Find where the given text appears and provide that cell's center as (X, Y) coordinate. 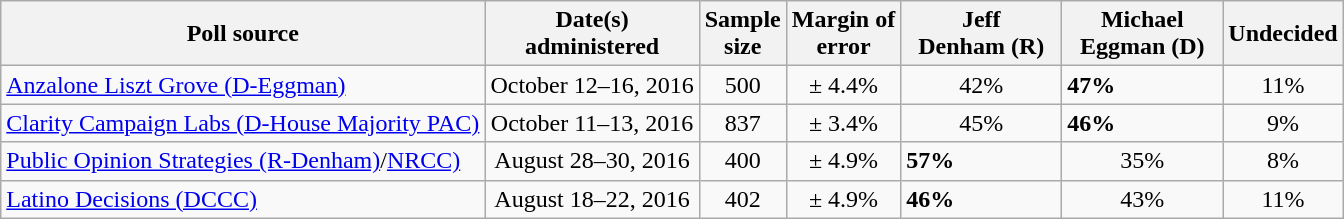
45% (982, 123)
Clarity Campaign Labs (D-House Majority PAC) (243, 123)
Margin oferror (843, 34)
MichaelEggman (D) (1142, 34)
500 (742, 85)
400 (742, 161)
9% (1283, 123)
August 28–30, 2016 (592, 161)
Poll source (243, 34)
Undecided (1283, 34)
43% (1142, 199)
42% (982, 85)
October 11–13, 2016 (592, 123)
Date(s)administered (592, 34)
Anzalone Liszt Grove (D-Eggman) (243, 85)
August 18–22, 2016 (592, 199)
± 4.4% (843, 85)
Public Opinion Strategies (R-Denham)/NRCC) (243, 161)
35% (1142, 161)
47% (1142, 85)
JeffDenham (R) (982, 34)
8% (1283, 161)
± 3.4% (843, 123)
Latino Decisions (DCCC) (243, 199)
57% (982, 161)
Samplesize (742, 34)
October 12–16, 2016 (592, 85)
402 (742, 199)
837 (742, 123)
